Search for the cell housing the specified text and yield its (X, Y) center coordinate. 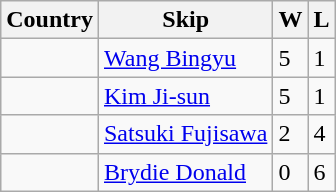
4 (322, 134)
Skip (185, 20)
6 (322, 172)
2 (290, 134)
Wang Bingyu (185, 58)
Satsuki Fujisawa (185, 134)
L (322, 20)
W (290, 20)
0 (290, 172)
Brydie Donald (185, 172)
Kim Ji-sun (185, 96)
Country (50, 20)
